Capture the cell that displays the provided text and extract its [X, Y] central coordinate. 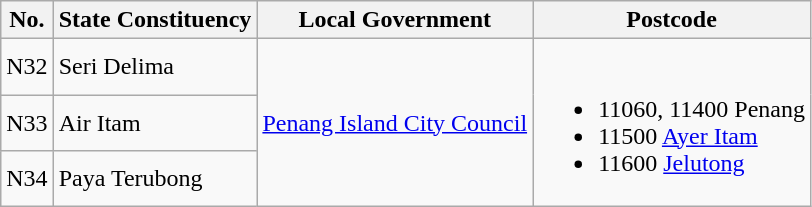
Penang Island City Council [395, 122]
N32 [27, 67]
Postcode [672, 20]
No. [27, 20]
Seri Delima [155, 67]
State Constituency [155, 20]
Local Government [395, 20]
11060, 11400 Penang11500 Ayer Itam11600 Jelutong [672, 122]
Air Itam [155, 122]
N34 [27, 178]
Paya Terubong [155, 178]
N33 [27, 122]
